Locate the cell with the specified text and output its (X, Y) center coordinate. 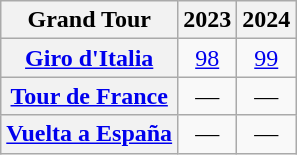
98 (208, 58)
Grand Tour (90, 20)
Vuelta a España (90, 134)
Tour de France (90, 96)
Giro d'Italia (90, 58)
99 (266, 58)
2024 (266, 20)
2023 (208, 20)
